From the cell containing the given text, extract its center point as (X, Y) coordinate. 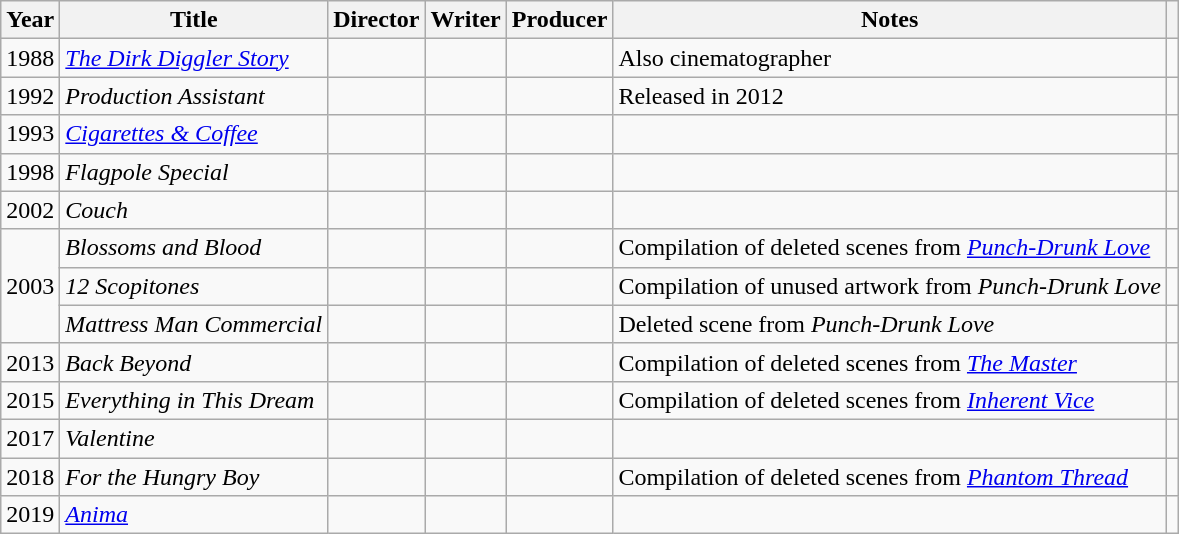
Title (194, 20)
Production Assistant (194, 96)
Compilation of deleted scenes from Punch-Drunk Love (890, 248)
2017 (30, 438)
Compilation of deleted scenes from Phantom Thread (890, 477)
12 Scopitones (194, 286)
Compilation of unused artwork from Punch-Drunk Love (890, 286)
1998 (30, 172)
Couch (194, 210)
Mattress Man Commercial (194, 324)
For the Hungry Boy (194, 477)
Cigarettes & Coffee (194, 134)
Blossoms and Blood (194, 248)
Writer (466, 20)
The Dirk Diggler Story (194, 58)
Valentine (194, 438)
Flagpole Special (194, 172)
Director (376, 20)
2019 (30, 515)
1988 (30, 58)
2015 (30, 400)
Anima (194, 515)
2003 (30, 286)
2002 (30, 210)
Also cinematographer (890, 58)
Producer (560, 20)
1993 (30, 134)
Deleted scene from Punch-Drunk Love (890, 324)
Released in 2012 (890, 96)
Year (30, 20)
Compilation of deleted scenes from The Master (890, 362)
2013 (30, 362)
1992 (30, 96)
Everything in This Dream (194, 400)
2018 (30, 477)
Back Beyond (194, 362)
Notes (890, 20)
Compilation of deleted scenes from Inherent Vice (890, 400)
